Search for the cell housing the specified text and yield its (x, y) center coordinate. 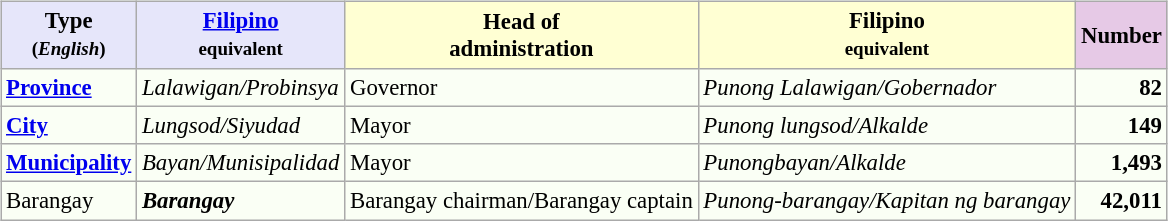
Governor (522, 87)
Punong-barangay/Kapitan ng barangay (887, 201)
42,011 (1122, 201)
Lalawigan/Probinsya (241, 87)
Barangay chairman/Barangay captain (522, 201)
Bayan/Munisipalidad (241, 163)
Punongbayan/Alkalde (887, 163)
Punong Lalawigan/Gobernador (887, 87)
Head ofadministration (522, 34)
Type(English) (69, 34)
Municipality (69, 163)
Province (69, 87)
Lungsod/Siyudad (241, 125)
City (69, 125)
Punong lungsod/Alkalde (887, 125)
Number (1122, 34)
82 (1122, 87)
1,493 (1122, 163)
149 (1122, 125)
